Search for the cell housing the specified text and yield its (x, y) center coordinate. 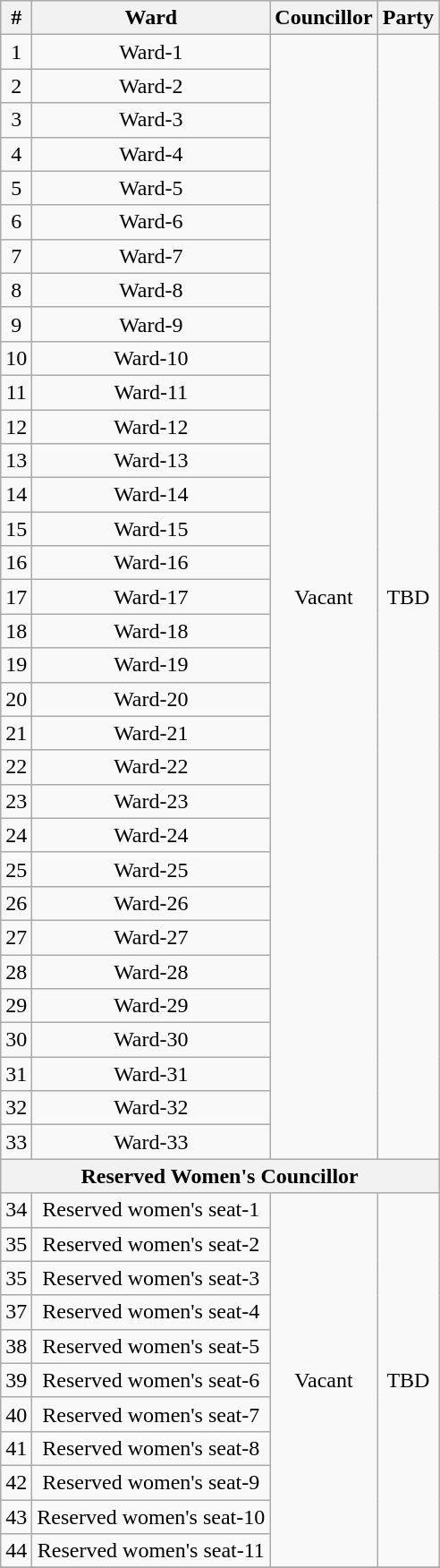
Reserved women's seat-5 (151, 1346)
43 (16, 1517)
24 (16, 835)
Ward-16 (151, 563)
18 (16, 631)
Ward-4 (151, 154)
Reserved women's seat-6 (151, 1380)
Reserved women's seat-8 (151, 1448)
Ward-12 (151, 427)
Ward-28 (151, 971)
Reserved Women's Councillor (220, 1176)
Ward-3 (151, 120)
7 (16, 256)
21 (16, 733)
17 (16, 597)
Reserved women's seat-7 (151, 1414)
25 (16, 869)
Reserved women's seat-1 (151, 1210)
Ward-25 (151, 869)
12 (16, 427)
14 (16, 495)
15 (16, 529)
10 (16, 358)
6 (16, 222)
42 (16, 1482)
39 (16, 1380)
11 (16, 392)
26 (16, 903)
Ward-24 (151, 835)
Ward-26 (151, 903)
22 (16, 767)
Reserved women's seat-3 (151, 1278)
# (16, 18)
34 (16, 1210)
Ward-31 (151, 1074)
Ward-18 (151, 631)
5 (16, 188)
Reserved women's seat-9 (151, 1482)
Ward-21 (151, 733)
Ward-5 (151, 188)
Party (408, 18)
Ward-19 (151, 665)
2 (16, 86)
27 (16, 937)
Ward (151, 18)
32 (16, 1108)
40 (16, 1414)
23 (16, 801)
Ward-14 (151, 495)
Ward-27 (151, 937)
37 (16, 1312)
Ward-6 (151, 222)
Ward-22 (151, 767)
Ward-20 (151, 699)
Ward-13 (151, 461)
38 (16, 1346)
28 (16, 971)
Ward-32 (151, 1108)
16 (16, 563)
3 (16, 120)
33 (16, 1142)
4 (16, 154)
41 (16, 1448)
Reserved women's seat-10 (151, 1517)
Ward-29 (151, 1006)
Reserved women's seat-11 (151, 1551)
Ward-17 (151, 597)
Ward-10 (151, 358)
Ward-30 (151, 1040)
Ward-15 (151, 529)
31 (16, 1074)
19 (16, 665)
Councillor (324, 18)
9 (16, 324)
Ward-1 (151, 52)
Ward-23 (151, 801)
1 (16, 52)
Ward-11 (151, 392)
Ward-9 (151, 324)
13 (16, 461)
20 (16, 699)
Reserved women's seat-2 (151, 1244)
Ward-2 (151, 86)
Ward-7 (151, 256)
Reserved women's seat-4 (151, 1312)
Ward-33 (151, 1142)
30 (16, 1040)
Ward-8 (151, 290)
44 (16, 1551)
8 (16, 290)
29 (16, 1006)
